Return (X, Y) of the center of cell containing provided text 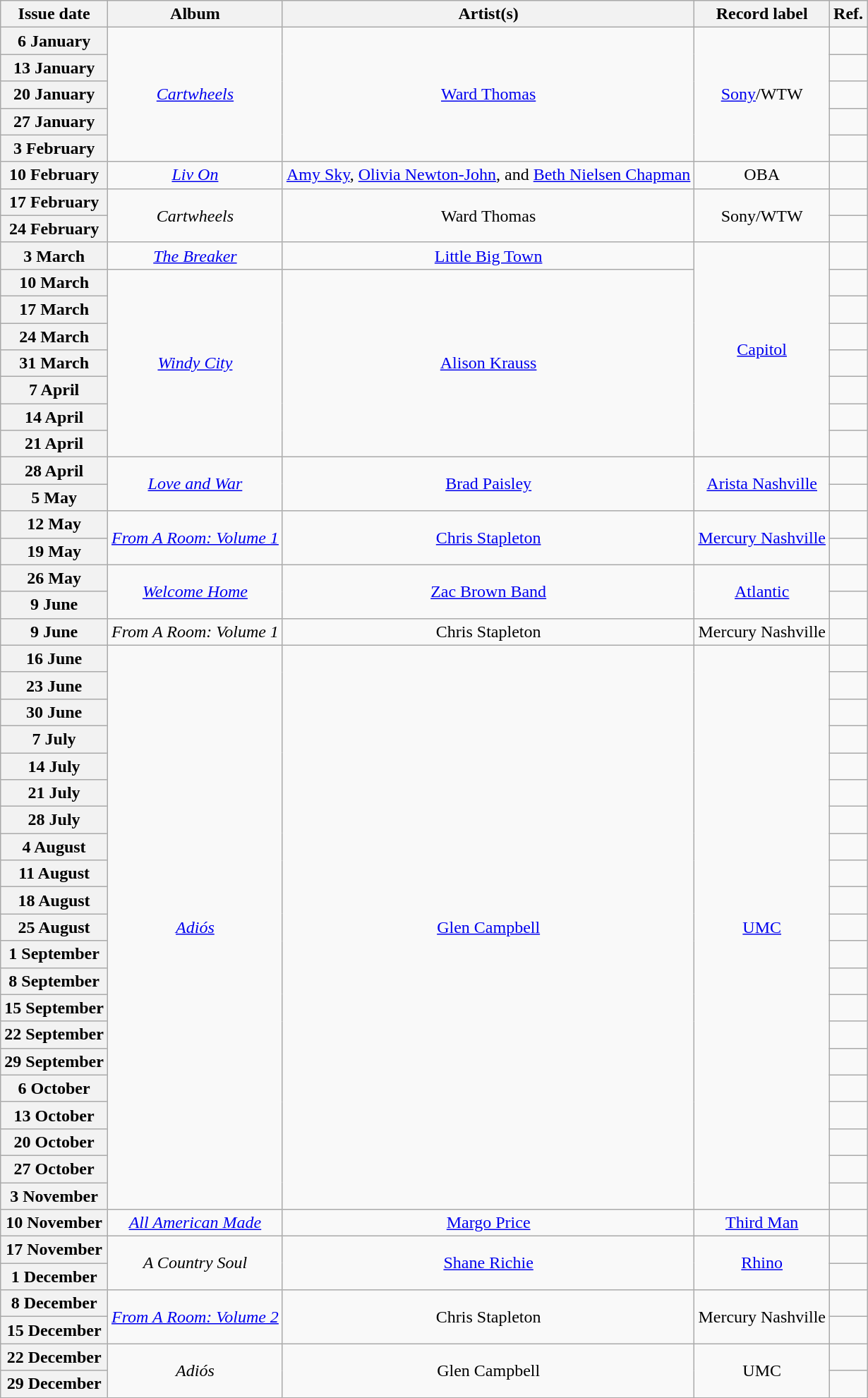
Issue date (54, 14)
1 September (54, 954)
7 July (54, 739)
Capitol (762, 349)
Record label (762, 14)
From A Room: Volume 2 (195, 1317)
24 February (54, 229)
12 May (54, 524)
11 August (54, 874)
21 April (54, 444)
25 August (54, 927)
18 August (54, 900)
4 August (54, 847)
6 October (54, 1088)
10 November (54, 1223)
27 January (54, 121)
Margo Price (488, 1223)
3 February (54, 148)
27 October (54, 1169)
17 February (54, 202)
13 October (54, 1115)
Little Big Town (488, 255)
29 September (54, 1061)
17 November (54, 1250)
Brad Paisley (488, 484)
Arista Nashville (762, 484)
A Country Soul (195, 1263)
14 April (54, 417)
19 May (54, 551)
16 June (54, 658)
14 July (54, 766)
22 December (54, 1357)
Amy Sky, Olivia Newton-John, and Beth Nielsen Chapman (488, 175)
28 July (54, 820)
8 December (54, 1303)
5 May (54, 498)
Ref. (848, 14)
7 April (54, 390)
3 March (54, 255)
30 June (54, 712)
OBA (762, 175)
Atlantic (762, 591)
15 December (54, 1330)
6 January (54, 41)
28 April (54, 471)
20 January (54, 95)
All American Made (195, 1223)
31 March (54, 363)
Liv On (195, 175)
Zac Brown Band (488, 591)
24 March (54, 337)
29 December (54, 1384)
21 July (54, 793)
Rhino (762, 1263)
Alison Krauss (488, 363)
The Breaker (195, 255)
8 September (54, 981)
Artist(s) (488, 14)
10 February (54, 175)
Love and War (195, 484)
13 January (54, 68)
26 May (54, 578)
Third Man (762, 1223)
3 November (54, 1196)
Shane Richie (488, 1263)
1 December (54, 1277)
10 March (54, 282)
Windy City (195, 363)
20 October (54, 1142)
15 September (54, 1008)
22 September (54, 1035)
Welcome Home (195, 591)
23 June (54, 685)
Album (195, 14)
17 March (54, 309)
